Pinpoint the cell where the given text exists, returning its (x, y) midpoint coordinate. 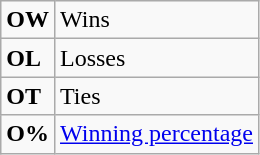
Losses (156, 58)
Wins (156, 20)
Ties (156, 96)
Winning percentage (156, 134)
OL (28, 58)
OW (28, 20)
OT (28, 96)
O% (28, 134)
